Extract the (X, Y) coordinate from the center of the cell holding the provided text.  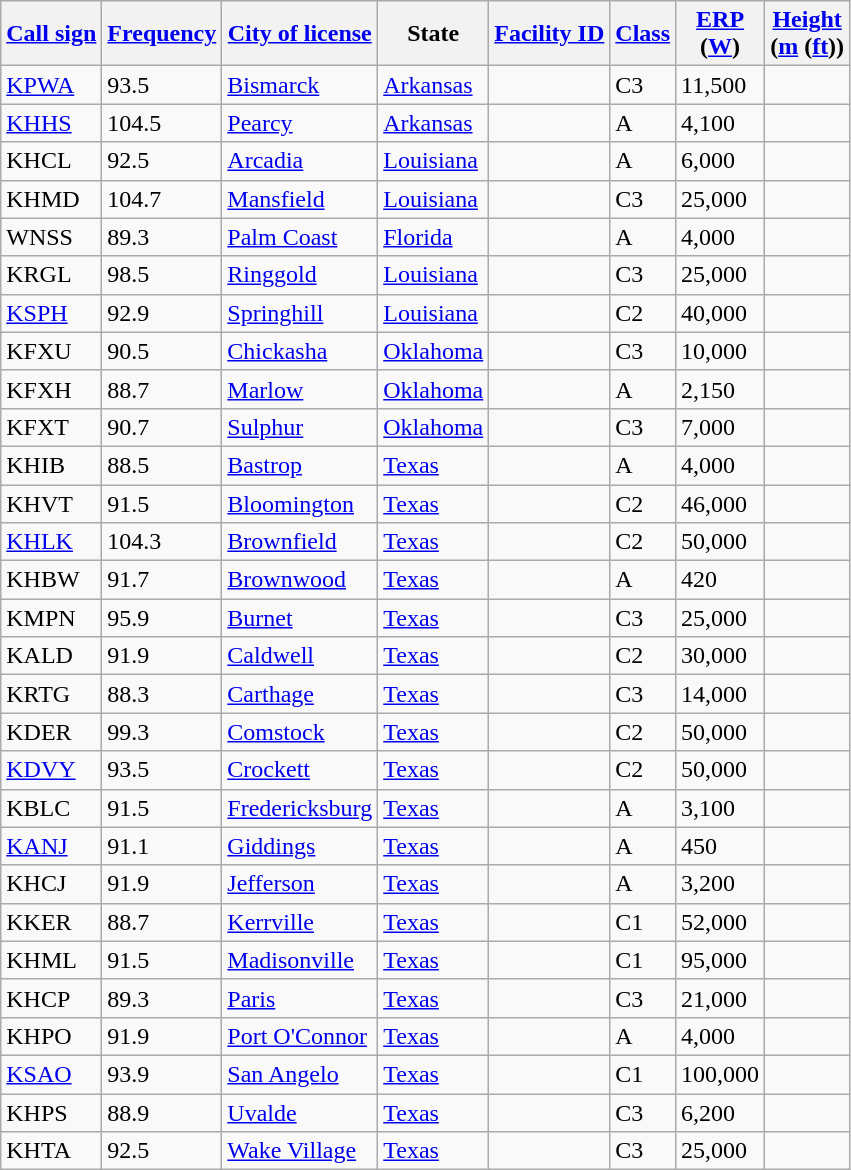
KRTG (52, 694)
Height(m (ft)) (808, 34)
10,000 (720, 351)
KHHS (52, 123)
91.7 (162, 580)
30,000 (720, 656)
14,000 (720, 694)
KDER (52, 732)
Caldwell (300, 656)
Ringgold (300, 275)
98.5 (162, 275)
40,000 (720, 313)
KALD (52, 656)
Arcadia (300, 161)
Brownfield (300, 542)
KHPO (52, 1036)
420 (720, 580)
KHML (52, 960)
11,500 (720, 85)
21,000 (720, 998)
6,000 (720, 161)
Bloomington (300, 503)
Mansfield (300, 199)
KPWA (52, 85)
Uvalde (300, 1113)
6,200 (720, 1113)
KHPS (52, 1113)
Carthage (300, 694)
90.5 (162, 351)
KBLC (52, 808)
WNSS (52, 237)
2,150 (720, 389)
95,000 (720, 960)
KFXH (52, 389)
Port O'Connor (300, 1036)
KKER (52, 922)
Springhill (300, 313)
104.3 (162, 542)
52,000 (720, 922)
State (434, 34)
ERP(W) (720, 34)
Crockett (300, 770)
KRGL (52, 275)
Bismarck (300, 85)
95.9 (162, 618)
Florida (434, 237)
Wake Village (300, 1151)
88.5 (162, 465)
46,000 (720, 503)
KFXT (52, 427)
93.9 (162, 1074)
KANJ (52, 846)
Sulphur (300, 427)
92.9 (162, 313)
100,000 (720, 1074)
KHVT (52, 503)
7,000 (720, 427)
KSPH (52, 313)
Class (643, 34)
Burnet (300, 618)
Call sign (52, 34)
Facility ID (550, 34)
Madisonville (300, 960)
Marlow (300, 389)
Pearcy (300, 123)
KHBW (52, 580)
88.3 (162, 694)
3,100 (720, 808)
Paris (300, 998)
KHMD (52, 199)
KMPN (52, 618)
Chickasha (300, 351)
88.9 (162, 1113)
Brownwood (300, 580)
KHTA (52, 1151)
KHIB (52, 465)
Comstock (300, 732)
Jefferson (300, 884)
Fredericksburg (300, 808)
KDVY (52, 770)
4,100 (720, 123)
KSAO (52, 1074)
Kerrville (300, 922)
KHLK (52, 542)
104.7 (162, 199)
City of license (300, 34)
91.1 (162, 846)
San Angelo (300, 1074)
90.7 (162, 427)
Bastrop (300, 465)
KFXU (52, 351)
Giddings (300, 846)
104.5 (162, 123)
Frequency (162, 34)
99.3 (162, 732)
Palm Coast (300, 237)
KHCL (52, 161)
450 (720, 846)
KHCJ (52, 884)
KHCP (52, 998)
3,200 (720, 884)
